Return the [X, Y] coordinate for the center point of the cell that contains the specified text.  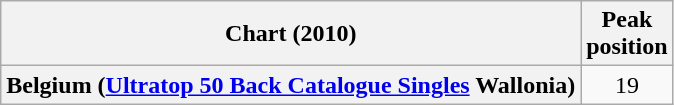
Belgium (Ultratop 50 Back Catalogue Singles Wallonia) [291, 85]
Chart (2010) [291, 34]
19 [627, 85]
Peakposition [627, 34]
